Output the [x, y] coordinate of the center of the cell containing the given text.  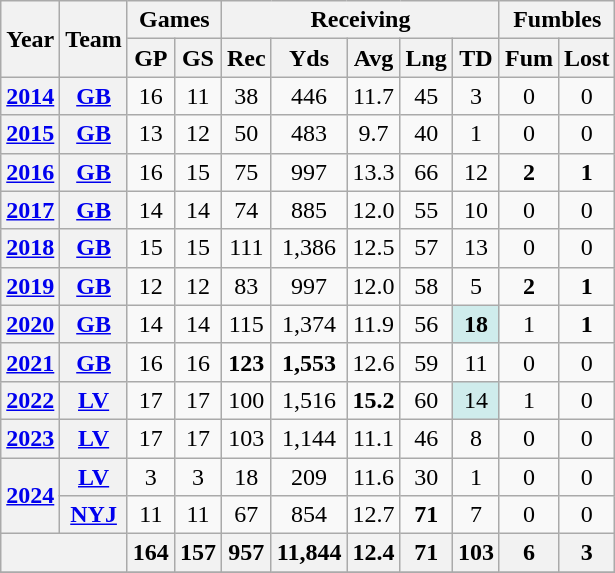
11.6 [374, 477]
40 [426, 134]
75 [246, 172]
56 [426, 324]
5 [476, 286]
NYJ [94, 515]
Team [94, 39]
59 [426, 362]
10 [476, 210]
Fumbles [556, 20]
45 [426, 96]
74 [246, 210]
Lost [587, 58]
11.9 [374, 324]
2019 [30, 286]
8 [476, 438]
58 [426, 286]
50 [246, 134]
6 [528, 553]
446 [309, 96]
GS [198, 58]
TD [476, 58]
Avg [374, 58]
1,516 [309, 400]
157 [198, 553]
1,386 [309, 248]
13.3 [374, 172]
15.2 [374, 400]
123 [246, 362]
7 [476, 515]
66 [426, 172]
38 [246, 96]
9.7 [374, 134]
1,553 [309, 362]
2020 [30, 324]
209 [309, 477]
2015 [30, 134]
2017 [30, 210]
2018 [30, 248]
1,144 [309, 438]
Rec [246, 58]
2024 [30, 496]
111 [246, 248]
83 [246, 286]
30 [426, 477]
2022 [30, 400]
11.1 [374, 438]
Receiving [360, 20]
957 [246, 553]
483 [309, 134]
12.4 [374, 553]
46 [426, 438]
164 [150, 553]
2021 [30, 362]
11,844 [309, 553]
11.7 [374, 96]
1,374 [309, 324]
Fum [528, 58]
Yds [309, 58]
GP [150, 58]
12.7 [374, 515]
60 [426, 400]
Lng [426, 58]
55 [426, 210]
2023 [30, 438]
67 [246, 515]
100 [246, 400]
115 [246, 324]
12.6 [374, 362]
854 [309, 515]
12.5 [374, 248]
57 [426, 248]
Year [30, 39]
2014 [30, 96]
Games [174, 20]
885 [309, 210]
2016 [30, 172]
